Extract the (x, y) coordinate from the center of the cell holding the provided text.  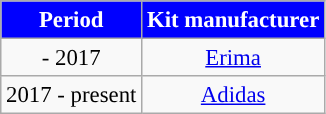
Erima (234, 58)
2017 - present (72, 95)
Period (72, 20)
- 2017 (72, 58)
Kit manufacturer (234, 20)
Adidas (234, 95)
